Return the [x, y] coordinate for the center point of the cell that contains the specified text.  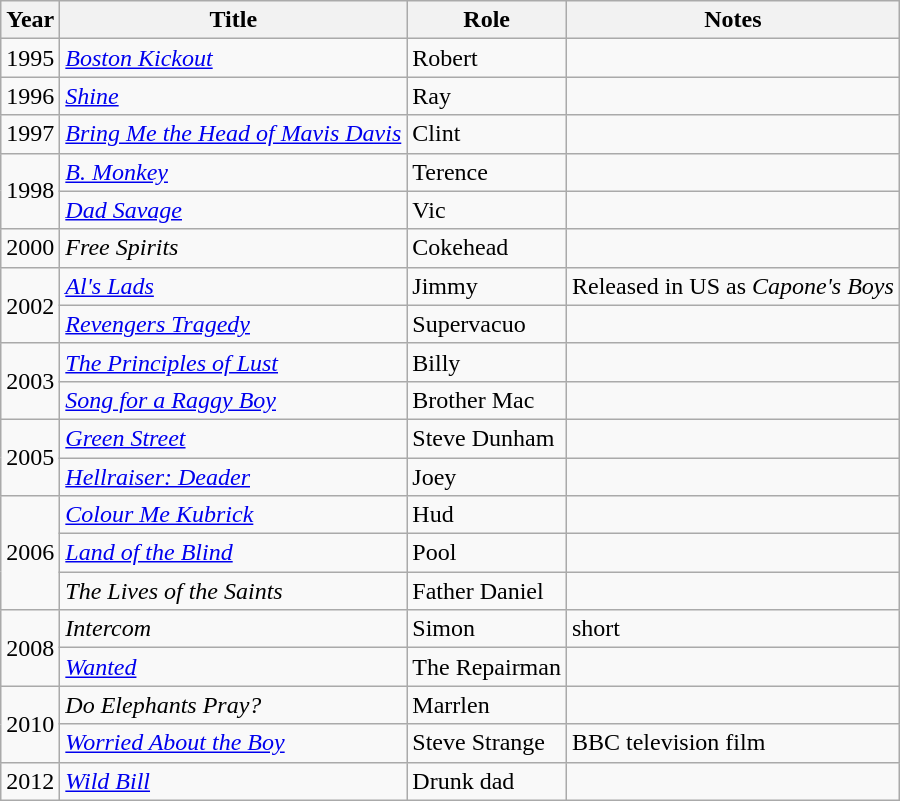
Free Spirits [234, 248]
Land of the Blind [234, 553]
Notes [732, 20]
Pool [487, 553]
Brother Mac [487, 400]
Intercom [234, 629]
Green Street [234, 438]
Terence [487, 172]
Al's Lads [234, 286]
Bring Me the Head of Mavis Davis [234, 134]
Song for a Raggy Boy [234, 400]
2012 [30, 781]
Cokehead [487, 248]
Steve Strange [487, 743]
The Lives of the Saints [234, 591]
Supervacuo [487, 324]
Father Daniel [487, 591]
1996 [30, 96]
2006 [30, 553]
Year [30, 20]
Billy [487, 362]
Dad Savage [234, 210]
Do Elephants Pray? [234, 705]
The Principles of Lust [234, 362]
Simon [487, 629]
1995 [30, 58]
The Repairman [487, 667]
Jimmy [487, 286]
Title [234, 20]
Released in US as Capone's Boys [732, 286]
Shine [234, 96]
B. Monkey [234, 172]
Drunk dad [487, 781]
Robert [487, 58]
Revengers Tragedy [234, 324]
BBC television film [732, 743]
Vic [487, 210]
1998 [30, 191]
Colour Me Kubrick [234, 515]
Hellraiser: Deader [234, 477]
2003 [30, 381]
2008 [30, 648]
1997 [30, 134]
Steve Dunham [487, 438]
Wanted [234, 667]
2010 [30, 724]
Ray [487, 96]
Clint [487, 134]
Worried About the Boy [234, 743]
Hud [487, 515]
2005 [30, 457]
Joey [487, 477]
short [732, 629]
2002 [30, 305]
2000 [30, 248]
Marrlen [487, 705]
Boston Kickout [234, 58]
Wild Bill [234, 781]
Role [487, 20]
